For the text-containing cell, return its midpoint in (x, y) coordinate format. 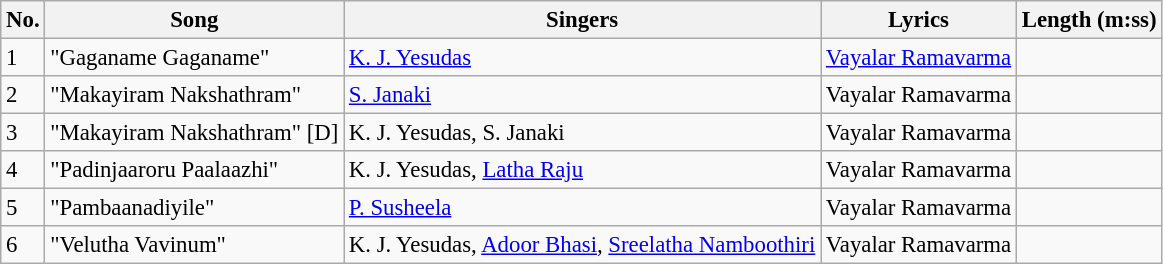
"Padinjaaroru Paalaazhi" (194, 170)
"Velutha Vavinum" (194, 245)
P. Susheela (582, 208)
No. (23, 20)
"Makayiram Nakshathram" (194, 95)
2 (23, 95)
Song (194, 20)
K. J. Yesudas (582, 58)
"Makayiram Nakshathram" [D] (194, 133)
"Gaganame Gaganame" (194, 58)
3 (23, 133)
Lyrics (919, 20)
6 (23, 245)
K. J. Yesudas, Adoor Bhasi, Sreelatha Namboothiri (582, 245)
S. Janaki (582, 95)
K. J. Yesudas, Latha Raju (582, 170)
5 (23, 208)
4 (23, 170)
Length (m:ss) (1088, 20)
K. J. Yesudas, S. Janaki (582, 133)
"Pambaanadiyile" (194, 208)
1 (23, 58)
Singers (582, 20)
